Find where the given text appears and provide that cell's center as [x, y] coordinate. 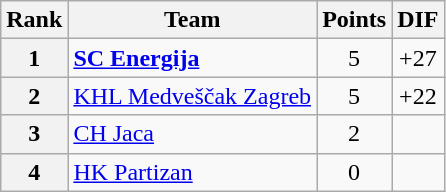
0 [354, 172]
3 [34, 134]
KHL Medveščak Zagreb [192, 96]
DIF [418, 20]
4 [34, 172]
+22 [418, 96]
SC Energija [192, 58]
1 [34, 58]
HK Partizan [192, 172]
Team [192, 20]
Rank [34, 20]
CH Jaca [192, 134]
+27 [418, 58]
Points [354, 20]
